Identify which cell holds the provided text, then report its [x, y] central coordinate. 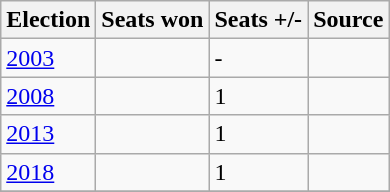
2008 [48, 96]
Source [348, 20]
- [258, 58]
Seats won [152, 20]
Seats +/- [258, 20]
2018 [48, 172]
2013 [48, 134]
2003 [48, 58]
Election [48, 20]
